Identify which cell holds the provided text, then report its (X, Y) central coordinate. 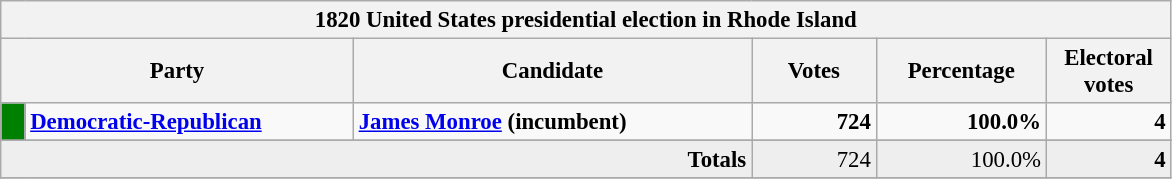
Candidate (552, 72)
Party (178, 72)
Electoral votes (1108, 72)
Votes (814, 72)
Totals (376, 160)
Democratic-Republican (189, 122)
James Monroe (incumbent) (552, 122)
Percentage (961, 72)
1820 United States presidential election in Rhode Island (586, 20)
